Pinpoint the cell where the given text exists, returning its [x, y] midpoint coordinate. 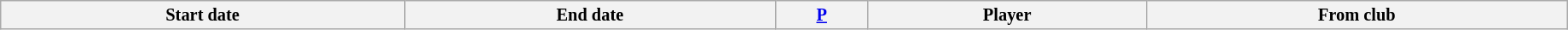
From club [1357, 15]
Player [1007, 15]
Start date [203, 15]
P [822, 15]
End date [590, 15]
